From the cell containing the given text, extract its center point as [X, Y] coordinate. 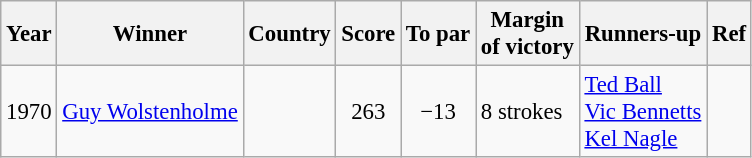
Country [290, 34]
Winner [150, 34]
8 strokes [528, 112]
Runners-up [643, 34]
Year [29, 34]
263 [368, 112]
Ref [730, 34]
1970 [29, 112]
Guy Wolstenholme [150, 112]
To par [438, 34]
Ted Ball Vic Bennetts Kel Nagle [643, 112]
Score [368, 34]
−13 [438, 112]
Marginof victory [528, 34]
